For the text-containing cell, return its midpoint in [x, y] coordinate format. 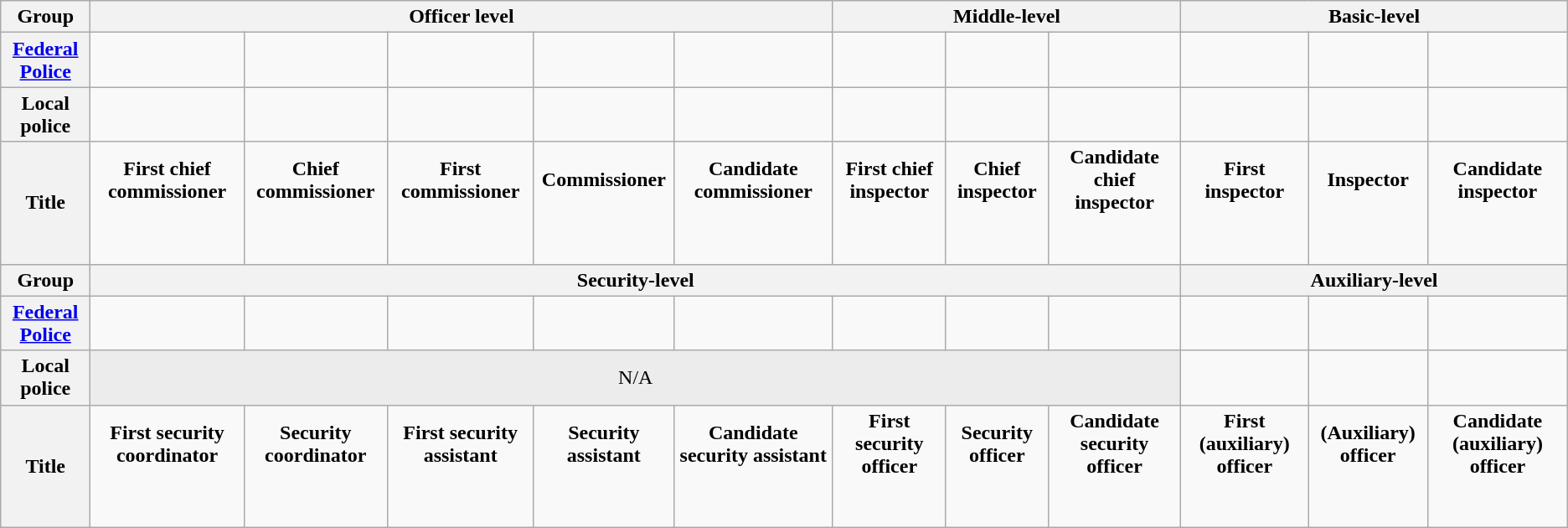
Inspector [1369, 203]
Security-level [636, 280]
First inspector [1245, 203]
Commissioner [603, 203]
Candidate chief inspector [1114, 203]
First chief commissioner [168, 203]
(Auxiliary) officer [1369, 466]
Security coordinator [315, 466]
Security assistant [603, 466]
First (auxiliary) officer [1245, 466]
First commissioner [461, 203]
Candidate commissioner [753, 203]
Security officer [997, 466]
First security officer [890, 466]
Candidate inspector [1498, 203]
Officer level [462, 17]
First chief inspector [890, 203]
Candidate security assistant [753, 466]
First security coordinator [168, 466]
Middle-level [1007, 17]
Basic-level [1374, 17]
Chief commissioner [315, 203]
Candidate (auxiliary) officer [1498, 466]
Candidate security officer [1114, 466]
First security assistant [461, 466]
N/A [636, 377]
Chief inspector [997, 203]
Auxiliary-level [1374, 280]
